Search for the cell housing the specified text and yield its [X, Y] center coordinate. 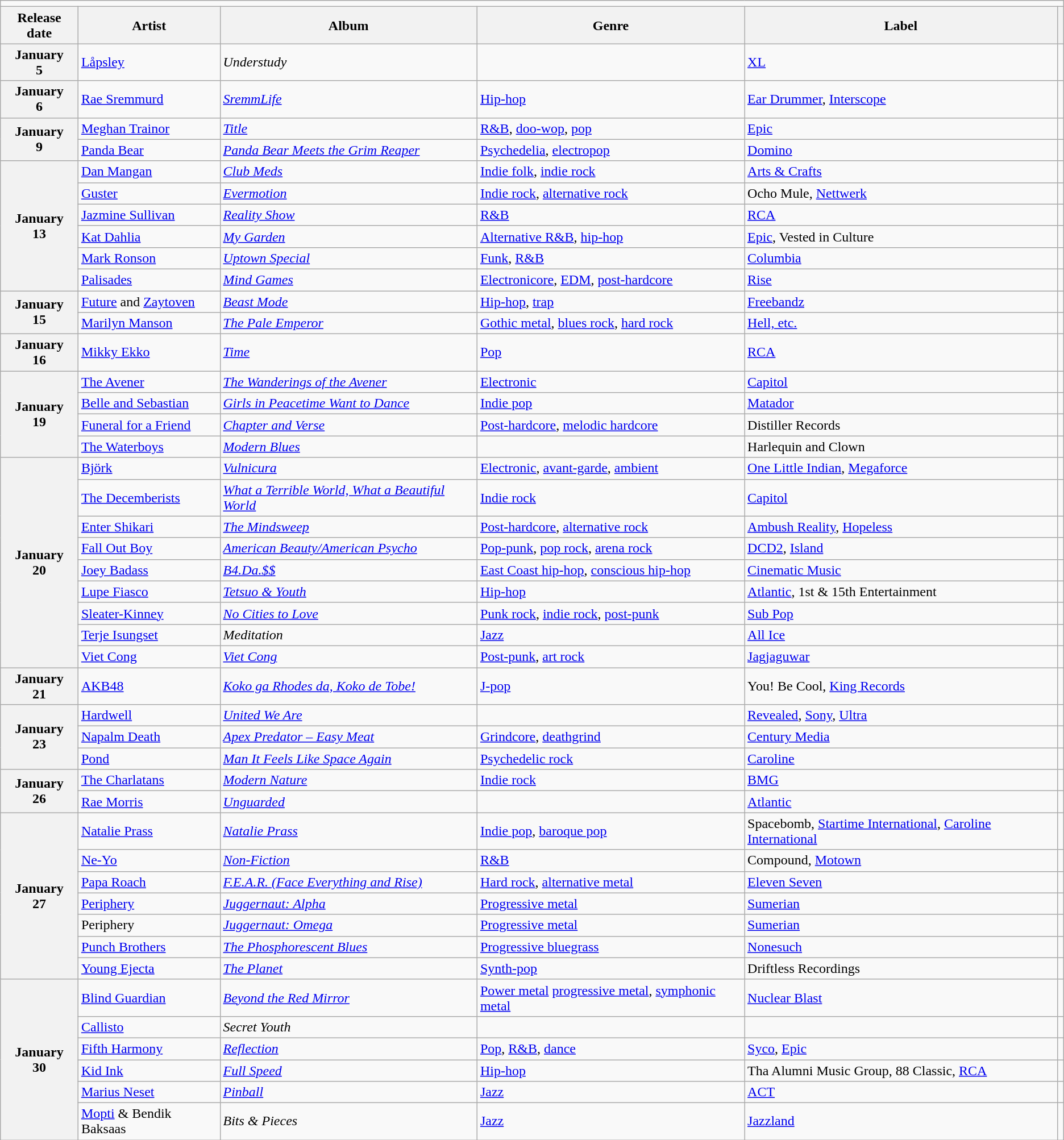
Reality Show [348, 215]
Marilyn Manson [149, 323]
Tha Alumni Music Group, 88 Classic, RCA [901, 1070]
ACT [901, 1092]
Electronic [610, 382]
Arts & Crafts [901, 172]
January30 [40, 1059]
The Waterboys [149, 447]
January15 [40, 313]
Modern Blues [348, 447]
Mind Games [348, 280]
The Phosphorescent Blues [348, 947]
Låpsley [149, 63]
Jazmine Sullivan [149, 215]
Kat Dahlia [149, 236]
Ear Drummer, Interscope [901, 99]
Belle and Sebastian [149, 403]
Indie rock, alternative rock [610, 193]
Revealed, Sony, Ultra [901, 715]
Indie pop, baroque pop [610, 831]
Apex Predator – Easy Meat [348, 737]
Rae Sremmurd [149, 99]
Cinematic Music [901, 570]
Rae Morris [149, 802]
January20 [40, 563]
Harlequin and Clown [901, 447]
Ne-Yo [149, 860]
Punch Brothers [149, 947]
Artist [149, 25]
Post-hardcore, melodic hardcore [610, 425]
Guster [149, 193]
SremmLife [348, 99]
Funk, R&B [610, 258]
Grindcore, deathgrind [610, 737]
January13 [40, 226]
January21 [40, 685]
Progressive bluegrass [610, 947]
Tetsuo & Youth [348, 592]
Juggernaut: Alpha [348, 904]
Pinball [348, 1092]
Distiller Records [901, 425]
Century Media [901, 737]
Psychedelia, electropop [610, 150]
Evermotion [348, 193]
Pond [149, 759]
United We Are [348, 715]
Epic [901, 128]
Panda Bear [149, 150]
Nuclear Blast [901, 998]
F.E.A.R. (Face Everything and Rise) [348, 882]
American Beauty/American Psycho [348, 548]
Synth-pop [610, 968]
Domino [901, 150]
Funeral for a Friend [149, 425]
The Planet [348, 968]
Matador [901, 403]
Sub Pop [901, 613]
B4.Da.$$ [348, 570]
Enter Shikari [149, 527]
Hard rock, alternative metal [610, 882]
All Ice [901, 635]
Vulnicura [348, 468]
Blind Guardian [149, 998]
No Cities to Love [348, 613]
Columbia [901, 258]
Meghan Trainor [149, 128]
Bits & Pieces [348, 1122]
Pop, R&B, dance [610, 1049]
Indie pop [610, 403]
Young Ejecta [149, 968]
Papa Roach [149, 882]
Koko ga Rhodes da, Koko de Tobe! [348, 685]
Secret Youth [348, 1027]
Post-hardcore, alternative rock [610, 527]
Kid Ink [149, 1070]
January23 [40, 737]
Title [348, 128]
Pop-punk, pop rock, arena rock [610, 548]
You! Be Cool, King Records [901, 685]
Pop [610, 352]
Lupe Fiasco [149, 592]
Ocho Mule, Nettwerk [901, 193]
East Coast hip-hop, conscious hip-hop [610, 570]
Björk [149, 468]
BMG [901, 780]
Freebandz [901, 302]
AKB48 [149, 685]
Full Speed [348, 1070]
Gothic metal, blues rock, hard rock [610, 323]
Hardwell [149, 715]
Hell, etc. [901, 323]
XL [901, 63]
Understudy [348, 63]
Ambush Reality, Hopeless [901, 527]
Nonesuch [901, 947]
Atlantic [901, 802]
Unguarded [348, 802]
Electronic, avant-garde, ambient [610, 468]
The Charlatans [149, 780]
Post-punk, art rock [610, 656]
Jazzland [901, 1122]
Indie folk, indie rock [610, 172]
Reflection [348, 1049]
Meditation [348, 635]
January26 [40, 791]
Jagjaguwar [901, 656]
Napalm Death [149, 737]
Joey Badass [149, 570]
Mark Ronson [149, 258]
The Avener [149, 382]
Fifth Harmony [149, 1049]
Man It Feels Like Space Again [348, 759]
Punk rock, indie rock, post-punk [610, 613]
Label [901, 25]
Mopti & Bendik Baksaas [149, 1122]
DCD2, Island [901, 548]
Juggernaut: Omega [348, 925]
The Pale Emperor [348, 323]
Uptown Special [348, 258]
Caroline [901, 759]
January9 [40, 139]
The Decemberists [149, 498]
The Mindsweep [348, 527]
Alternative R&B, hip-hop [610, 236]
Genre [610, 25]
Sleater-Kinney [149, 613]
January16 [40, 352]
J-pop [610, 685]
Non-Fiction [348, 860]
Compound, Motown [901, 860]
Release date [40, 25]
Chapter and Verse [348, 425]
Album [348, 25]
Girls in Peacetime Want to Dance [348, 403]
January19 [40, 414]
The Wanderings of the Avener [348, 382]
Dan Mangan [149, 172]
Fall Out Boy [149, 548]
What a Terrible World, What a Beautiful World [348, 498]
Time [348, 352]
Terje Isungset [149, 635]
Hip-hop, trap [610, 302]
Power metal progressive metal, symphonic metal [610, 998]
My Garden [348, 236]
Electronicore, EDM, post-hardcore [610, 280]
Rise [901, 280]
Psychedelic rock [610, 759]
Spacebomb, Startime International, Caroline International [901, 831]
Modern Nature [348, 780]
R&B, doo-wop, pop [610, 128]
Callisto [149, 1027]
Beast Mode [348, 302]
Club Meds [348, 172]
Panda Bear Meets the Grim Reaper [348, 150]
January5 [40, 63]
Palisades [149, 280]
Marius Neset [149, 1092]
Mikky Ekko [149, 352]
One Little Indian, Megaforce [901, 468]
Future and Zaytoven [149, 302]
January6 [40, 99]
Atlantic, 1st & 15th Entertainment [901, 592]
Eleven Seven [901, 882]
Epic, Vested in Culture [901, 236]
January27 [40, 896]
Driftless Recordings [901, 968]
Syco, Epic [901, 1049]
Beyond the Red Mirror [348, 998]
